Scan for the cell matching the given text and deliver its [x, y] coordinate at center. 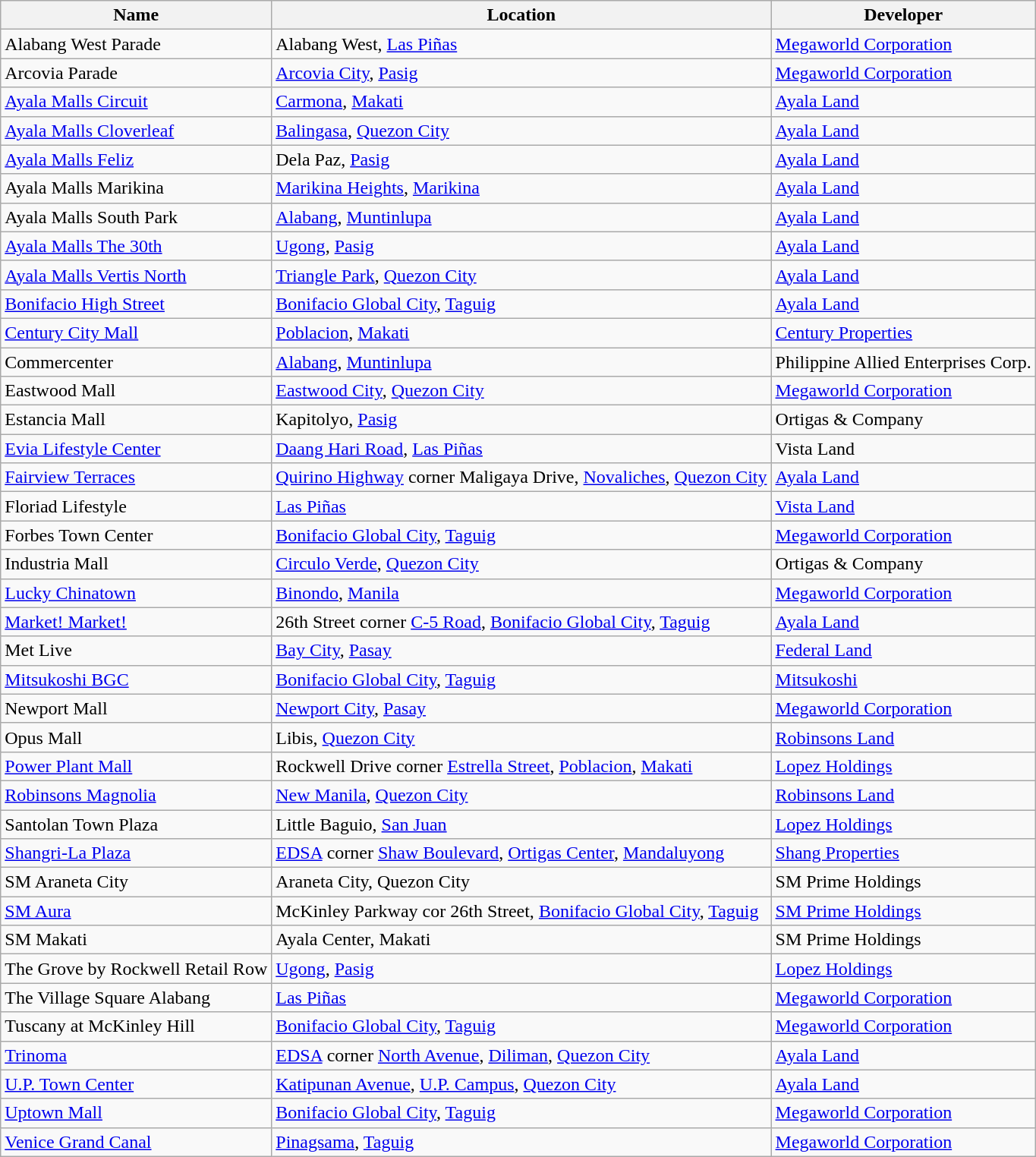
Dela Paz, Pasig [521, 159]
Triangle Park, Quezon City [521, 275]
Ayala Malls The 30th [137, 246]
Commercenter [137, 362]
SM Araneta City [137, 882]
Venice Grand Canal [137, 1142]
Ayala Malls South Park [137, 217]
Floriad Lifestyle [137, 506]
Arcovia City, Pasig [521, 73]
SM Makati [137, 940]
Carmona, Makati [521, 102]
Tuscany at McKinley Hill [137, 1026]
Rockwell Drive corner Estrella Street, Poblacion, Makati [521, 766]
Name [137, 15]
Quirino Highway corner Maligaya Drive, Novaliches, Quezon City [521, 478]
Libis, Quezon City [521, 737]
Alabang West Parade [137, 44]
Developer [903, 15]
Fairview Terraces [137, 478]
Mitsukoshi BGC [137, 679]
Shang Properties [903, 853]
Eastwood City, Quezon City [521, 391]
Katipunan Avenue, U.P. Campus, Quezon City [521, 1084]
EDSA corner Shaw Boulevard, Ortigas Center, Mandaluyong [521, 853]
Newport City, Pasay [521, 708]
Alabang West, Las Piñas [521, 44]
26th Street corner C-5 Road, Bonifacio Global City, Taguig [521, 622]
Lucky Chinatown [137, 593]
Industria Mall [137, 564]
The Grove by Rockwell Retail Row [137, 969]
Opus Mall [137, 737]
U.P. Town Center [137, 1084]
Mitsukoshi [903, 679]
Location [521, 15]
Araneta City, Quezon City [521, 882]
Market! Market! [137, 622]
Ayala Malls Cloverleaf [137, 131]
Shangri-La Plaza [137, 853]
Kapitolyo, Pasig [521, 420]
Ayala Center, Makati [521, 940]
Arcovia Parade [137, 73]
Evia Lifestyle Center [137, 449]
Daang Hari Road, Las Piñas [521, 449]
Estancia Mall [137, 420]
Trinoma [137, 1055]
Forbes Town Center [137, 535]
Little Baguio, San Juan [521, 824]
New Manila, Quezon City [521, 795]
Ayala Malls Feliz [137, 159]
Robinsons Magnolia [137, 795]
Federal Land [903, 651]
Pinagsama, Taguig [521, 1142]
Century City Mall [137, 333]
Marikina Heights, Marikina [521, 188]
Eastwood Mall [137, 391]
Ayala Malls Marikina [137, 188]
SM Aura [137, 911]
Binondo, Manila [521, 593]
Ayala Malls Circuit [137, 102]
Circulo Verde, Quezon City [521, 564]
Bay City, Pasay [521, 651]
McKinley Parkway cor 26th Street, Bonifacio Global City, Taguig [521, 911]
Newport Mall [137, 708]
Philippine Allied Enterprises Corp. [903, 362]
Power Plant Mall [137, 766]
Uptown Mall [137, 1113]
Balingasa, Quezon City [521, 131]
Santolan Town Plaza [137, 824]
The Village Square Alabang [137, 998]
Ayala Malls Vertis North [137, 275]
Poblacion, Makati [521, 333]
EDSA corner North Avenue, Diliman, Quezon City [521, 1055]
Century Properties [903, 333]
Met Live [137, 651]
Bonifacio High Street [137, 304]
